Extract the (x, y) coordinate from the center of the cell holding the provided text.  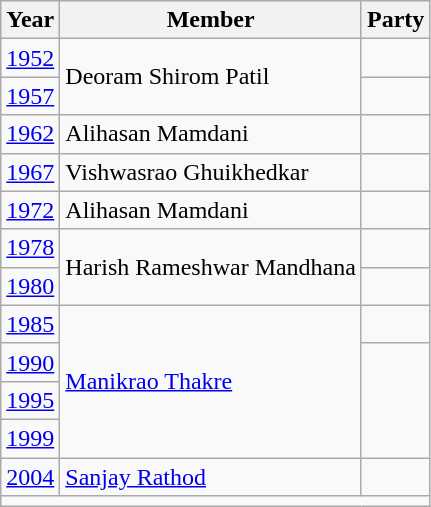
Manikrao Thakre (211, 381)
1962 (30, 134)
Party (395, 20)
1980 (30, 286)
1995 (30, 400)
1978 (30, 248)
1972 (30, 210)
Year (30, 20)
1990 (30, 362)
1967 (30, 172)
Sanjay Rathod (211, 477)
Member (211, 20)
1985 (30, 324)
2004 (30, 477)
1952 (30, 58)
1999 (30, 438)
Vishwasrao Ghuikhedkar (211, 172)
Deoram Shirom Patil (211, 77)
1957 (30, 96)
Harish Rameshwar Mandhana (211, 267)
